Locate the cell with the specified text and output its [x, y] center coordinate. 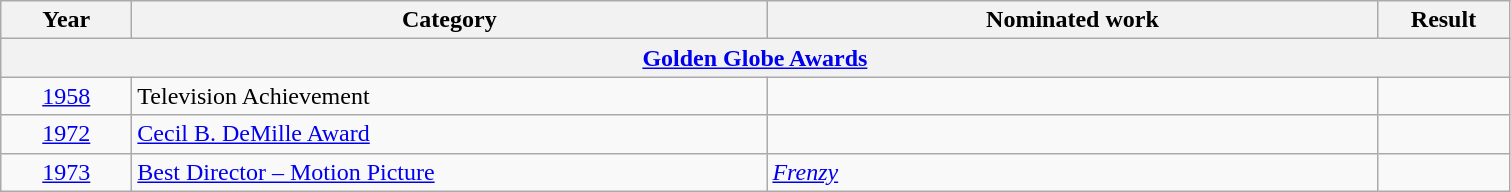
Nominated work [1072, 20]
Golden Globe Awards [755, 58]
Frenzy [1072, 172]
1972 [66, 134]
Result [1444, 20]
Television Achievement [450, 96]
1958 [66, 96]
1973 [66, 172]
Category [450, 20]
Best Director – Motion Picture [450, 172]
Year [66, 20]
Cecil B. DeMille Award [450, 134]
